Identify which cell holds the provided text, then report its [X, Y] central coordinate. 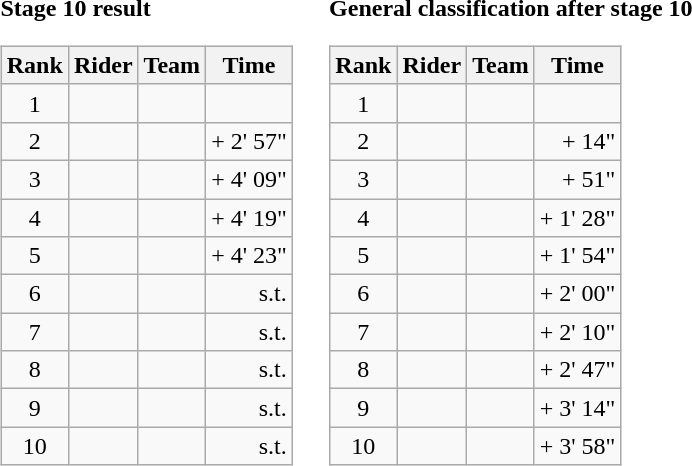
+ 3' 58" [578, 446]
+ 3' 14" [578, 408]
+ 4' 23" [250, 256]
+ 51" [578, 179]
+ 14" [578, 141]
+ 2' 10" [578, 332]
+ 1' 28" [578, 217]
+ 1' 54" [578, 256]
+ 2' 00" [578, 294]
+ 4' 09" [250, 179]
+ 4' 19" [250, 217]
+ 2' 47" [578, 370]
+ 2' 57" [250, 141]
